Find where the given text appears and provide that cell's center as [x, y] coordinate. 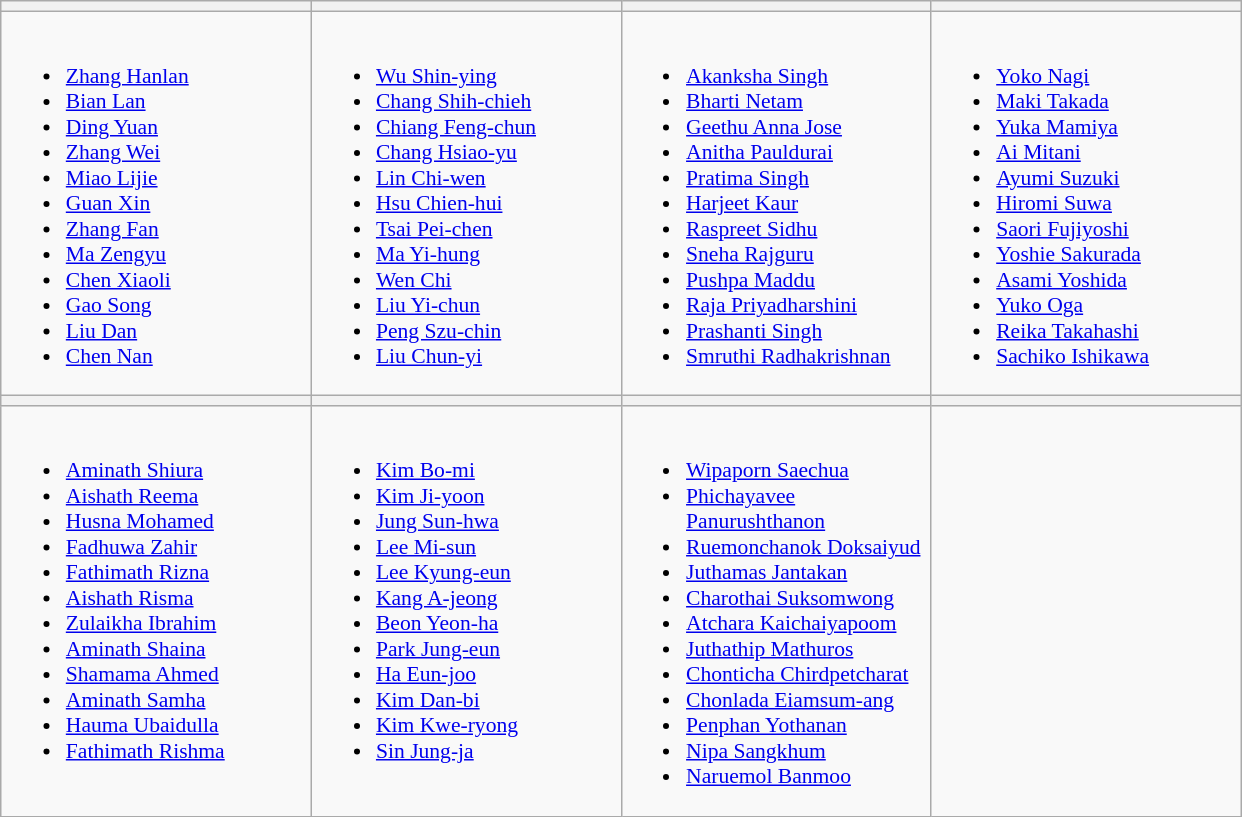
Kim Bo-miKim Ji-yoonJung Sun-hwaLee Mi-sunLee Kyung-eunKang A-jeongBeon Yeon-haPark Jung-eunHa Eun-jooKim Dan-biKim Kwe-ryongSin Jung-ja [466, 611]
Zhang HanlanBian LanDing YuanZhang WeiMiao LijieGuan XinZhang FanMa ZengyuChen XiaoliGao SongLiu DanChen Nan [156, 204]
Wu Shin-yingChang Shih-chiehChiang Feng-chunChang Hsiao-yuLin Chi-wenHsu Chien-huiTsai Pei-chenMa Yi-hungWen ChiLiu Yi-chunPeng Szu-chinLiu Chun-yi [466, 204]
Yoko NagiMaki TakadaYuka MamiyaAi MitaniAyumi SuzukiHiromi SuwaSaori FujiyoshiYoshie SakuradaAsami YoshidaYuko OgaReika TakahashiSachiko Ishikawa [1086, 204]
